Determine the [x, y] coordinate at the center of the cell enclosing the given text.  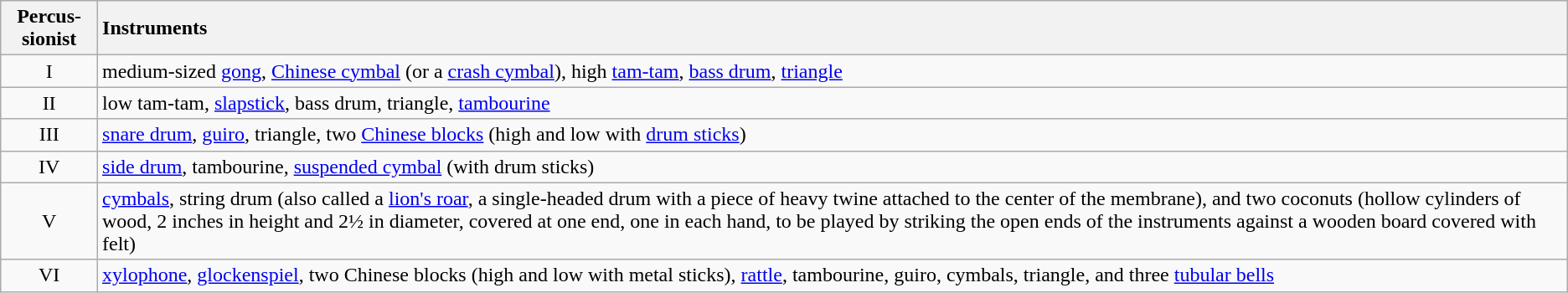
Instruments [833, 28]
medium-sized gong, Chinese cymbal (or a crash cymbal), high tam-tam, bass drum, triangle [833, 71]
side drum, tambourine, suspended cymbal (with drum sticks) [833, 167]
V [49, 221]
II [49, 103]
low tam-tam, slapstick, bass drum, triangle, tambourine [833, 103]
xylophone, glockenspiel, two Chinese blocks (high and low with metal sticks), rattle, tambourine, guiro, cymbals, triangle, and three tubular bells [833, 275]
IV [49, 167]
VI [49, 275]
I [49, 71]
Percus­sionist [49, 28]
III [49, 135]
snare drum, guiro, triangle, two Chinese blocks (high and low with drum sticks) [833, 135]
